Identify which cell holds the provided text, then report its [x, y] central coordinate. 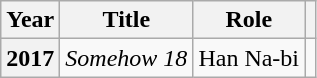
Title [126, 20]
Year [30, 20]
Somehow 18 [126, 58]
2017 [30, 58]
Han Na-bi [249, 58]
Role [249, 20]
